Determine the (X, Y) coordinate at the center of the cell enclosing the given text.  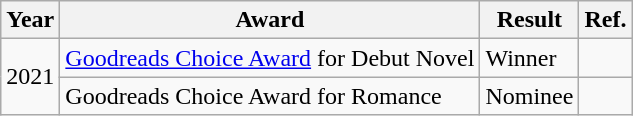
Goodreads Choice Award for Romance (270, 96)
2021 (30, 77)
Goodreads Choice Award for Debut Novel (270, 58)
Award (270, 20)
Nominee (530, 96)
Winner (530, 58)
Result (530, 20)
Ref. (606, 20)
Year (30, 20)
